From the cell containing the given text, extract its center point as [x, y] coordinate. 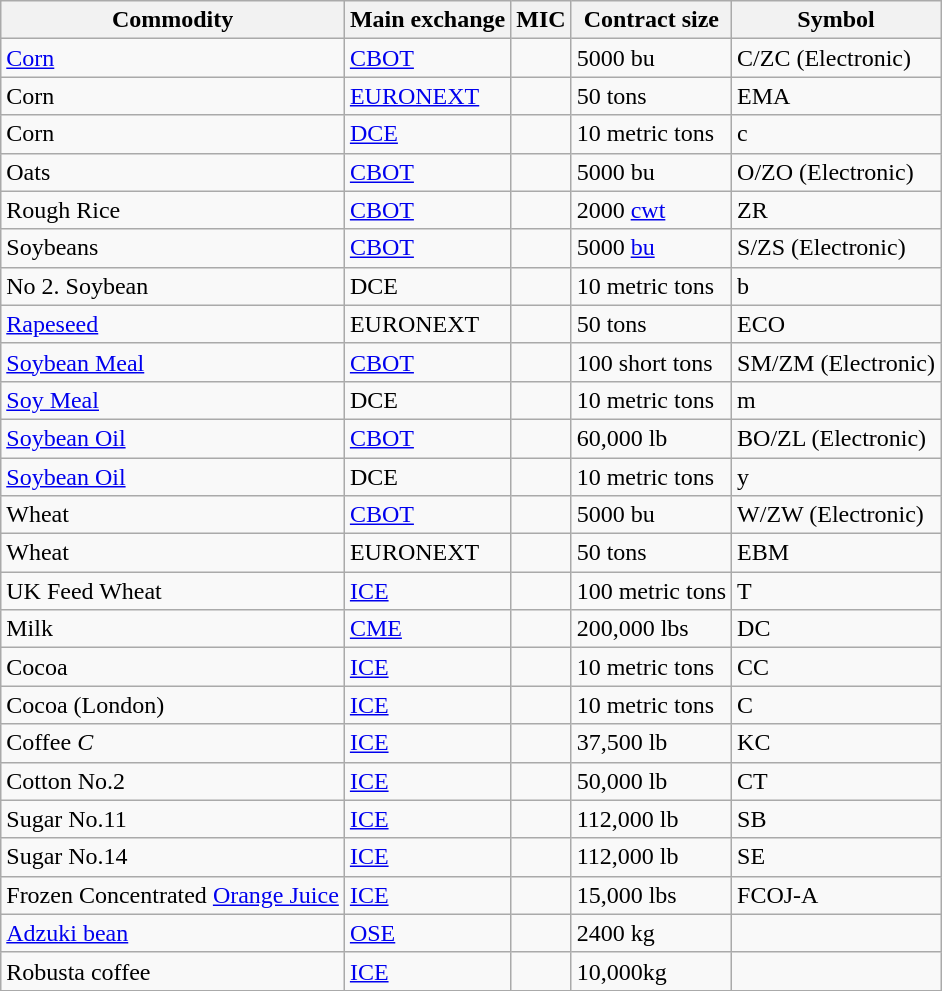
DC [836, 629]
MIC [541, 20]
y [836, 477]
EBM [836, 553]
Adzuki bean [173, 933]
CME [427, 629]
O/ZO (Electronic) [836, 172]
m [836, 400]
KC [836, 743]
C [836, 705]
Sugar No.11 [173, 819]
CC [836, 667]
OSE [427, 933]
Main exchange [427, 20]
15,000 lbs [651, 895]
Milk [173, 629]
Sugar No.14 [173, 857]
Cocoa (London) [173, 705]
Cocoa [173, 667]
SM/ZM (Electronic) [836, 362]
100 metric tons [651, 591]
CT [836, 781]
37,500 lb [651, 743]
Contract size [651, 20]
Frozen Concentrated Orange Juice [173, 895]
BO/ZL (Electronic) [836, 438]
2000 cwt [651, 210]
UK Feed Wheat [173, 591]
No 2. Soybean [173, 286]
2400 kg [651, 933]
Rapeseed [173, 324]
10,000kg [651, 971]
100 short tons [651, 362]
C/ZC (Electronic) [836, 58]
Soybeans [173, 248]
Coffee C [173, 743]
ECO [836, 324]
c [836, 134]
Symbol [836, 20]
Cotton No.2 [173, 781]
50,000 lb [651, 781]
FCOJ-A [836, 895]
T [836, 591]
ZR [836, 210]
200,000 lbs [651, 629]
Soy Meal [173, 400]
Commodity [173, 20]
Oats [173, 172]
Soybean Meal [173, 362]
SB [836, 819]
60,000 lb [651, 438]
b [836, 286]
EMA [836, 96]
Rough Rice [173, 210]
W/ZW (Electronic) [836, 515]
S/ZS (Electronic) [836, 248]
Robusta coffee [173, 971]
SE [836, 857]
